For the text-containing cell, return its midpoint in [x, y] coordinate format. 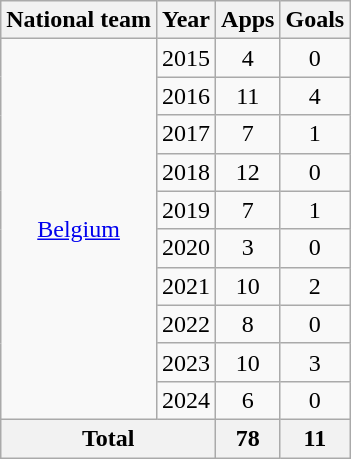
Goals [315, 20]
Year [186, 20]
2017 [186, 134]
2024 [186, 400]
2015 [186, 58]
78 [248, 438]
2 [315, 286]
2019 [186, 210]
Belgium [79, 230]
6 [248, 400]
8 [248, 324]
2016 [186, 96]
12 [248, 172]
2018 [186, 172]
Total [108, 438]
Apps [248, 20]
2022 [186, 324]
2020 [186, 248]
2023 [186, 362]
National team [79, 20]
2021 [186, 286]
